Determine the (x, y) coordinate at the center of the cell enclosing the given text.  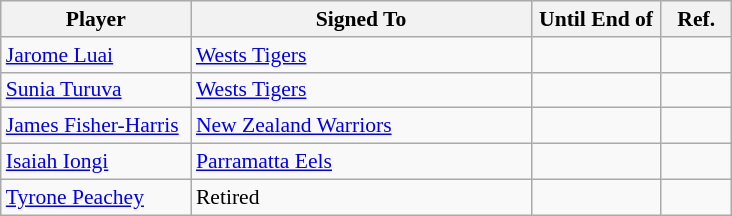
Player (96, 19)
Until End of (596, 19)
Isaiah Iongi (96, 162)
Retired (361, 197)
New Zealand Warriors (361, 126)
Tyrone Peachey (96, 197)
Jarome Luai (96, 55)
Signed To (361, 19)
Sunia Turuva (96, 90)
Ref. (696, 19)
James Fisher-Harris (96, 126)
Parramatta Eels (361, 162)
